Find where the given text appears and provide that cell's center as (x, y) coordinate. 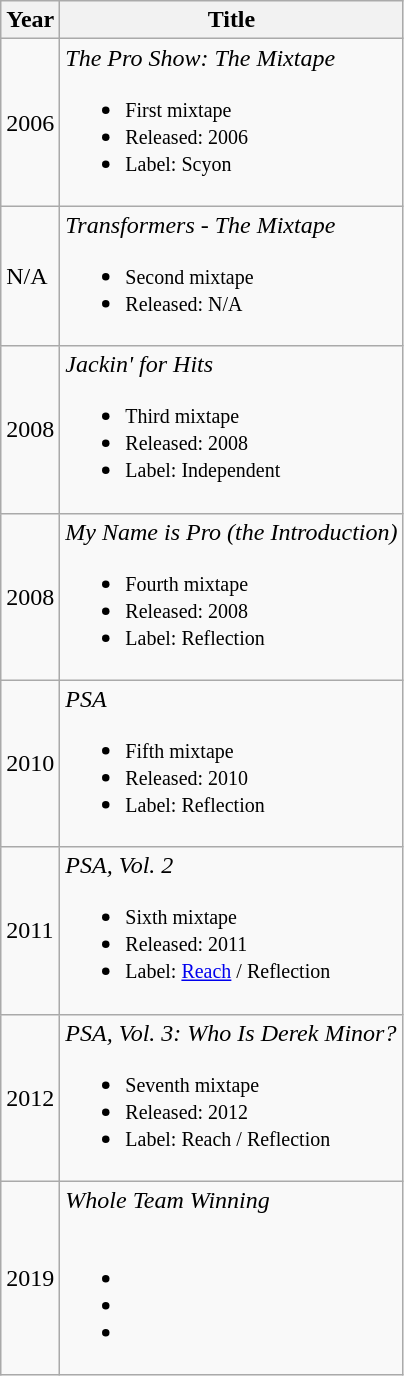
Jackin' for HitsThird mixtapeReleased: 2008Label: Independent (232, 430)
Whole Team Winning (232, 1278)
Title (232, 20)
2010 (30, 764)
Year (30, 20)
PSA, Vol. 3: Who Is Derek Minor?Seventh mixtapeReleased: 2012Label: Reach / Reflection (232, 1098)
N/A (30, 276)
My Name is Pro (the Introduction)Fourth mixtapeReleased: 2008Label: Reflection (232, 596)
2019 (30, 1278)
PSA, Vol. 2Sixth mixtapeReleased: 2011Label: Reach / Reflection (232, 930)
2012 (30, 1098)
2006 (30, 122)
PSAFifth mixtapeReleased: 2010Label: Reflection (232, 764)
Transformers - The MixtapeSecond mixtapeReleased: N/A (232, 276)
2011 (30, 930)
The Pro Show: The MixtapeFirst mixtapeReleased: 2006Label: Scyon (232, 122)
